Capture the cell that displays the provided text and extract its [X, Y] central coordinate. 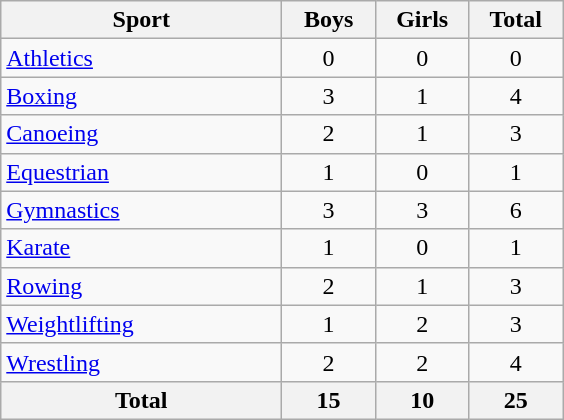
10 [422, 400]
Canoeing [142, 134]
6 [516, 210]
Sport [142, 20]
Boxing [142, 96]
25 [516, 400]
Karate [142, 248]
Gymnastics [142, 210]
Boys [329, 20]
Athletics [142, 58]
Girls [422, 20]
Rowing [142, 286]
Weightlifting [142, 324]
Equestrian [142, 172]
Wrestling [142, 362]
15 [329, 400]
